Capture the cell that displays the provided text and extract its [X, Y] central coordinate. 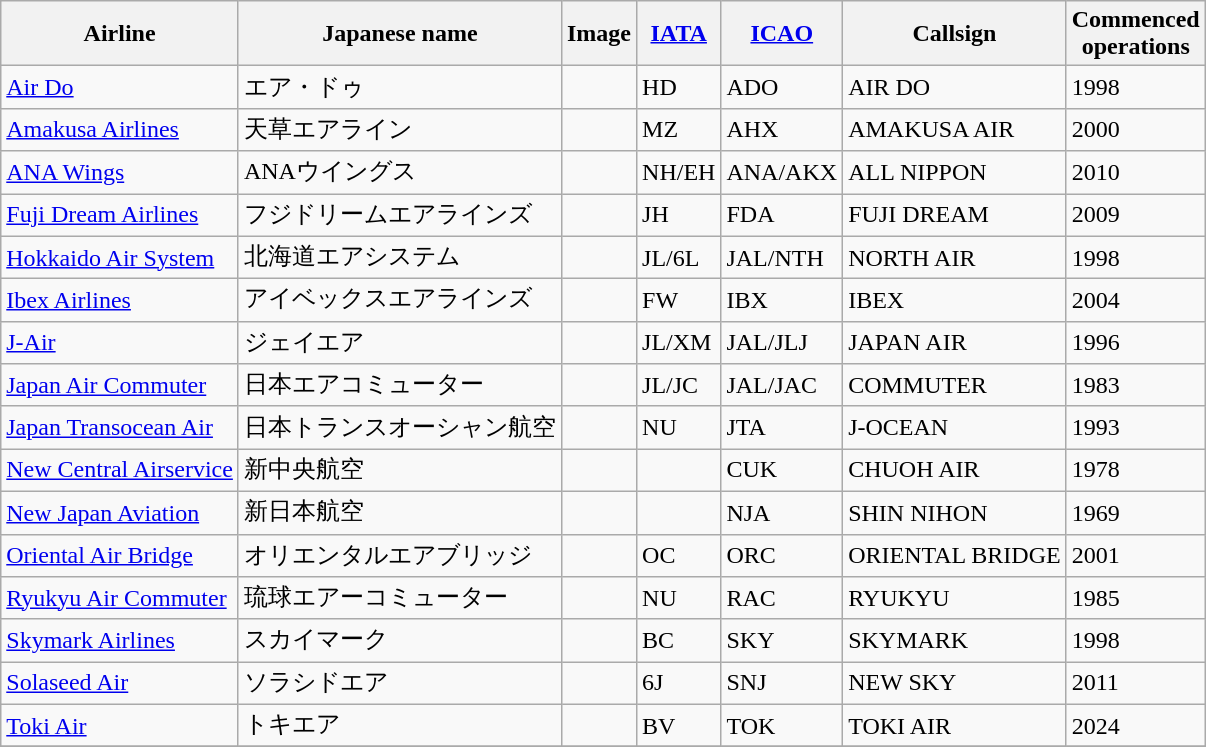
TOK [782, 726]
IATA [679, 34]
エア・ドゥ [400, 88]
JTA [782, 428]
FW [679, 300]
AIR DO [955, 88]
CUK [782, 470]
Oriental Air Bridge [120, 556]
Japan Air Commuter [120, 386]
SNJ [782, 684]
ソラシドエア [400, 684]
NORTH AIR [955, 258]
2009 [1136, 216]
Skymark Airlines [120, 640]
トキエア [400, 726]
琉球エアーコミューター [400, 598]
AHX [782, 130]
J-OCEAN [955, 428]
JAL/JLJ [782, 342]
ジェイエア [400, 342]
JAPAN AIR [955, 342]
1969 [1136, 512]
Japan Transocean Air [120, 428]
オリエンタルエアブリッジ [400, 556]
ALL NIPPON [955, 172]
IBX [782, 300]
Callsign [955, 34]
New Japan Aviation [120, 512]
フジドリームエアラインズ [400, 216]
2010 [1136, 172]
2011 [1136, 684]
Ryukyu Air Commuter [120, 598]
北海道エアシステム [400, 258]
JAL/NTH [782, 258]
スカイマーク [400, 640]
JL/JC [679, 386]
6J [679, 684]
HD [679, 88]
2001 [1136, 556]
Solaseed Air [120, 684]
ICAO [782, 34]
COMMUTER [955, 386]
ADO [782, 88]
Commencedoperations [1136, 34]
1978 [1136, 470]
IBEX [955, 300]
NEW SKY [955, 684]
AMAKUSA AIR [955, 130]
ORC [782, 556]
2004 [1136, 300]
2000 [1136, 130]
1993 [1136, 428]
Image [598, 34]
TOKI AIR [955, 726]
新中央航空 [400, 470]
新日本航空 [400, 512]
ORIENTAL BRIDGE [955, 556]
NH/EH [679, 172]
JL/6L [679, 258]
ANA/AKX [782, 172]
SKY [782, 640]
J-Air [120, 342]
JAL/JAC [782, 386]
SKYMARK [955, 640]
Toki Air [120, 726]
Fuji Dream Airlines [120, 216]
SHIN NIHON [955, 512]
Hokkaido Air System [120, 258]
1983 [1136, 386]
1985 [1136, 598]
MZ [679, 130]
JL/XM [679, 342]
ANA Wings [120, 172]
FDA [782, 216]
アイベックスエアラインズ [400, 300]
New Central Airservice [120, 470]
BC [679, 640]
日本エアコミューター [400, 386]
1996 [1136, 342]
Airline [120, 34]
CHUOH AIR [955, 470]
2024 [1136, 726]
OC [679, 556]
日本トランスオーシャン航空 [400, 428]
JH [679, 216]
天草エアライン [400, 130]
ANAウイングス [400, 172]
Air Do [120, 88]
RYUKYU [955, 598]
NJA [782, 512]
Japanese name [400, 34]
BV [679, 726]
Ibex Airlines [120, 300]
FUJI DREAM [955, 216]
RAC [782, 598]
Amakusa Airlines [120, 130]
